Pinpoint the cell where the given text exists, returning its [X, Y] midpoint coordinate. 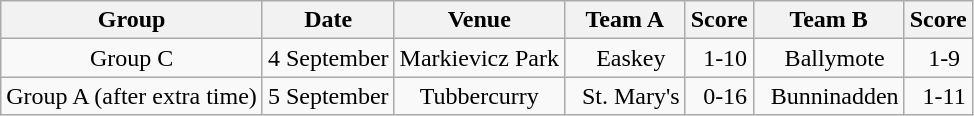
Markievicz Park [479, 58]
1-10 [719, 58]
Team B [828, 20]
St. Mary's [624, 96]
Date [328, 20]
Group C [132, 58]
5 September [328, 96]
Ballymote [828, 58]
Group A (after extra time) [132, 96]
Tubbercurry [479, 96]
1-9 [938, 58]
Easkey [624, 58]
Venue [479, 20]
Group [132, 20]
1-11 [938, 96]
4 September [328, 58]
Bunninadden [828, 96]
Team A [624, 20]
0-16 [719, 96]
